Output the (X, Y) coordinate of the center of the cell containing the given text.  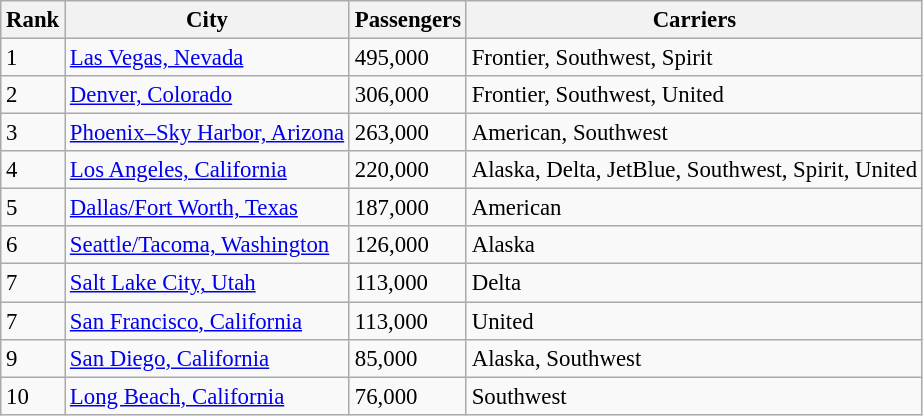
Passengers (408, 20)
Rank (33, 20)
Salt Lake City, Utah (208, 283)
5 (33, 208)
Carriers (694, 20)
American (694, 208)
Los Angeles, California (208, 170)
Long Beach, California (208, 396)
2 (33, 95)
Denver, Colorado (208, 95)
3 (33, 133)
263,000 (408, 133)
Dallas/Fort Worth, Texas (208, 208)
Delta (694, 283)
Frontier, Southwest, Spirit (694, 58)
American, Southwest (694, 133)
Alaska, Delta, JetBlue, Southwest, Spirit, United (694, 170)
85,000 (408, 358)
126,000 (408, 245)
1 (33, 58)
76,000 (408, 396)
495,000 (408, 58)
9 (33, 358)
6 (33, 245)
San Francisco, California (208, 321)
City (208, 20)
10 (33, 396)
Las Vegas, Nevada (208, 58)
Seattle/Tacoma, Washington (208, 245)
4 (33, 170)
187,000 (408, 208)
Alaska (694, 245)
United (694, 321)
Southwest (694, 396)
220,000 (408, 170)
Phoenix–Sky Harbor, Arizona (208, 133)
Frontier, Southwest, United (694, 95)
306,000 (408, 95)
Alaska, Southwest (694, 358)
San Diego, California (208, 358)
